Detect which cell encompasses the target text, then output its [X, Y] center coordinate. 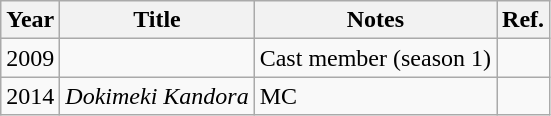
Ref. [524, 20]
Year [30, 20]
Title [157, 20]
2014 [30, 96]
2009 [30, 58]
Dokimeki Kandora [157, 96]
Notes [375, 20]
Cast member (season 1) [375, 58]
MC [375, 96]
